For the text-containing cell, return its midpoint in (X, Y) coordinate format. 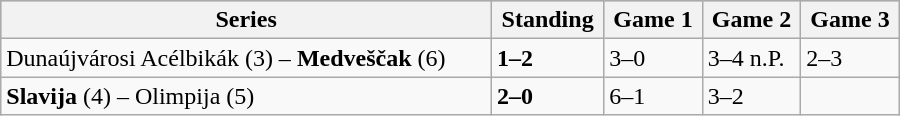
Dunaújvárosi Acélbikák (3) – Medveščak (6) (246, 58)
3–4 n.P. (751, 58)
Game 1 (653, 20)
Game 3 (850, 20)
6–1 (653, 96)
1–2 (547, 58)
Game 2 (751, 20)
Standing (547, 20)
Series (246, 20)
3–2 (751, 96)
2–0 (547, 96)
Slavija (4) – Olimpija (5) (246, 96)
3–0 (653, 58)
2–3 (850, 58)
